Provide the (x, y) coordinate of the cell's center where the given text is located.  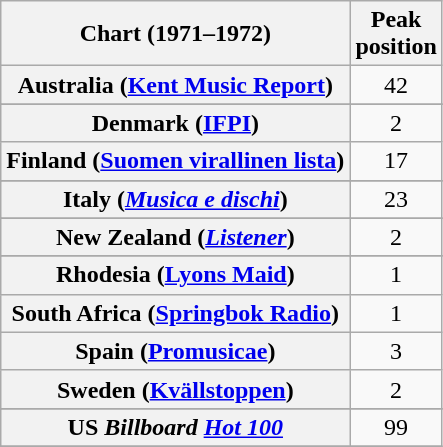
42 (396, 85)
3 (396, 351)
Rhodesia (Lyons Maid) (176, 275)
Italy (Musica e dischi) (176, 199)
Sweden (Kvällstoppen) (176, 389)
Denmark (IFPI) (176, 123)
17 (396, 161)
Chart (1971–1972) (176, 34)
23 (396, 199)
Peakposition (396, 34)
New Zealand (Listener) (176, 237)
99 (396, 427)
Finland (Suomen virallinen lista) (176, 161)
US Billboard Hot 100 (176, 427)
Australia (Kent Music Report) (176, 85)
South Africa (Springbok Radio) (176, 313)
Spain (Promusicae) (176, 351)
